Provide the (x, y) coordinate of the cell's center where the given text is located.  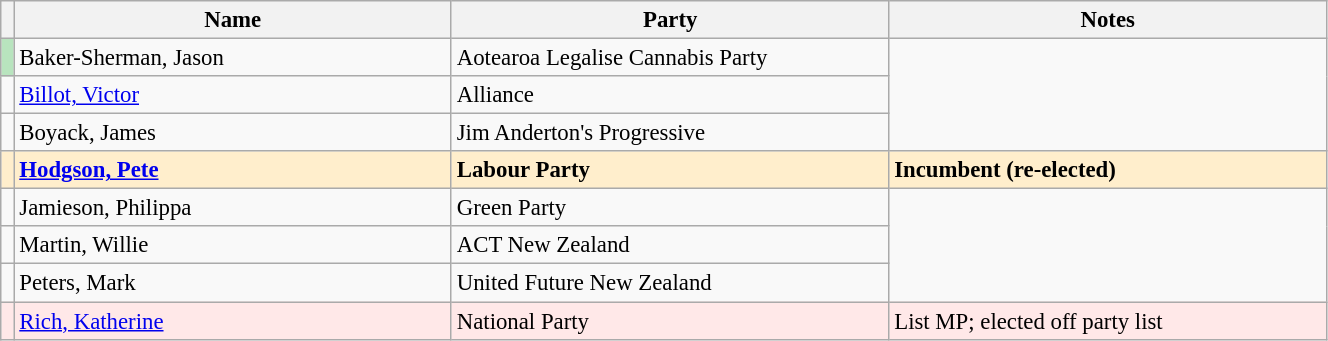
Aotearoa Legalise Cannabis Party (670, 58)
Alliance (670, 95)
ACT New Zealand (670, 245)
Notes (1108, 20)
Baker-Sherman, Jason (232, 58)
Party (670, 20)
Peters, Mark (232, 283)
United Future New Zealand (670, 283)
Martin, Willie (232, 245)
Green Party (670, 208)
Jim Anderton's Progressive (670, 133)
Billot, Victor (232, 95)
National Party (670, 321)
Hodgson, Pete (232, 170)
Jamieson, Philippa (232, 208)
Boyack, James (232, 133)
List MP; elected off party list (1108, 321)
Labour Party (670, 170)
Rich, Katherine (232, 321)
Incumbent (re-elected) (1108, 170)
Name (232, 20)
